Return the (X, Y) coordinate for the center point of the cell that contains the specified text.  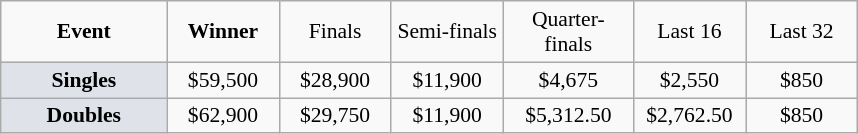
$2,762.50 (689, 116)
Quarter-finals (568, 32)
Doubles (84, 116)
$59,500 (223, 80)
$29,750 (335, 116)
Winner (223, 32)
$28,900 (335, 80)
$62,900 (223, 116)
Singles (84, 80)
Finals (335, 32)
Event (84, 32)
Semi-finals (447, 32)
Last 32 (802, 32)
$4,675 (568, 80)
$2,550 (689, 80)
$5,312.50 (568, 116)
Last 16 (689, 32)
